For the text-containing cell, return its midpoint in [x, y] coordinate format. 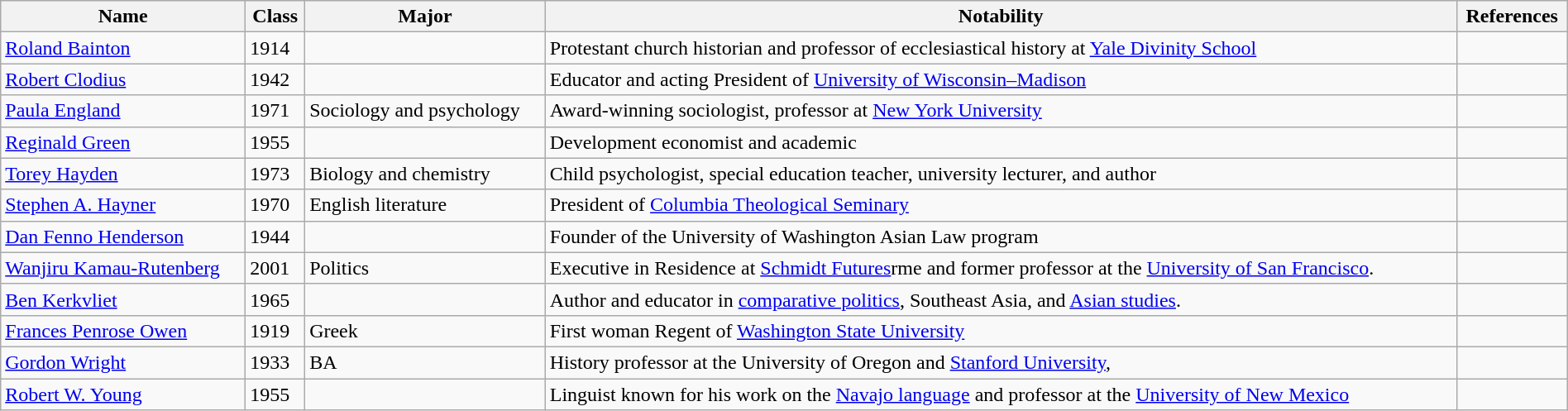
Author and educator in comparative politics, Southeast Asia, and Asian studies. [1001, 299]
2001 [275, 268]
Sociology and psychology [425, 111]
Robert W. Young [123, 394]
Major [425, 17]
Ben Kerkvliet [123, 299]
1942 [275, 79]
1933 [275, 362]
1970 [275, 205]
1944 [275, 237]
Founder of the University of Washington Asian Law program [1001, 237]
Executive in Residence at Schmidt Futuresrme and former professor at the University of San Francisco. [1001, 268]
Greek [425, 331]
First woman Regent of Washington State University [1001, 331]
Paula England [123, 111]
Protestant church historian and professor of ecclesiastical history at Yale Divinity School [1001, 48]
1914 [275, 48]
1973 [275, 174]
History professor at the University of Oregon and Stanford University, [1001, 362]
Notability [1001, 17]
English literature [425, 205]
Child psychologist, special education teacher, university lecturer, and author [1001, 174]
Robert Clodius [123, 79]
BA [425, 362]
1965 [275, 299]
1971 [275, 111]
Dan Fenno Henderson [123, 237]
References [1512, 17]
President of Columbia Theological Seminary [1001, 205]
Politics [425, 268]
Torey Hayden [123, 174]
Frances Penrose Owen [123, 331]
Educator and acting President of University of Wisconsin–Madison [1001, 79]
Award-winning sociologist, professor at New York University [1001, 111]
Linguist known for his work on the Navajo language and professor at the University of New Mexico [1001, 394]
Reginald Green [123, 142]
Roland Bainton [123, 48]
Development economist and academic [1001, 142]
Class [275, 17]
Wanjiru Kamau-Rutenberg [123, 268]
Biology and chemistry [425, 174]
1919 [275, 331]
Gordon Wright [123, 362]
Stephen A. Hayner [123, 205]
Name [123, 17]
